For the text-containing cell, return its midpoint in [X, Y] coordinate format. 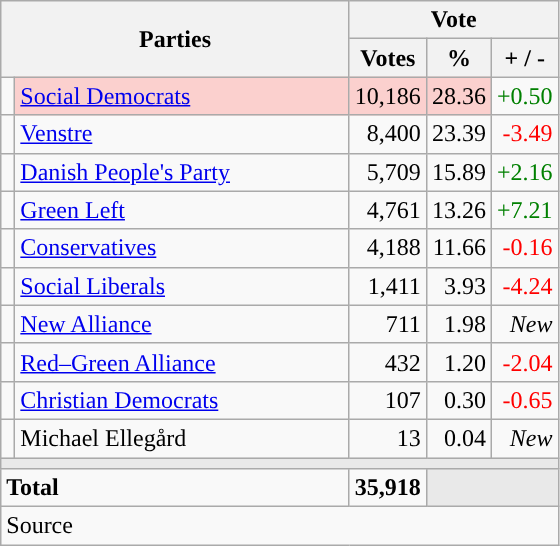
Vote [454, 20]
107 [388, 400]
New Alliance [182, 324]
13.26 [458, 210]
Danish People's Party [182, 172]
711 [388, 324]
Votes [388, 58]
23.39 [458, 134]
-0.65 [524, 400]
Social Liberals [182, 286]
15.89 [458, 172]
+0.50 [524, 96]
1.20 [458, 362]
Source [280, 526]
28.36 [458, 96]
-0.16 [524, 248]
4,761 [388, 210]
-4.24 [524, 286]
1,411 [388, 286]
+7.21 [524, 210]
0.04 [458, 438]
11.66 [458, 248]
Total [176, 488]
Green Left [182, 210]
+2.16 [524, 172]
+ / - [524, 58]
3.93 [458, 286]
-2.04 [524, 362]
10,186 [388, 96]
5,709 [388, 172]
Conservatives [182, 248]
432 [388, 362]
13 [388, 438]
0.30 [458, 400]
1.98 [458, 324]
Michael Ellegård [182, 438]
Social Democrats [182, 96]
8,400 [388, 134]
4,188 [388, 248]
-3.49 [524, 134]
35,918 [388, 488]
Venstre [182, 134]
% [458, 58]
Parties [176, 39]
Red–Green Alliance [182, 362]
Christian Democrats [182, 400]
